Capture the cell that displays the provided text and extract its (x, y) central coordinate. 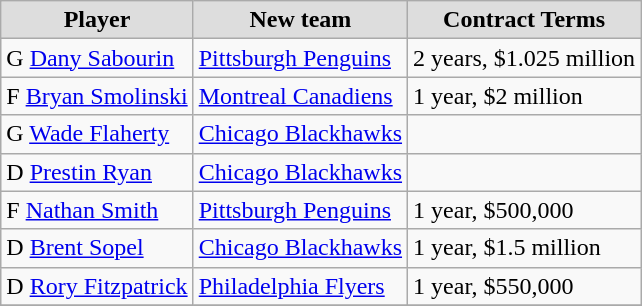
D Prestin Ryan (97, 172)
1 year, $550,000 (524, 286)
G Wade Flaherty (97, 134)
1 year, $500,000 (524, 210)
1 year, $2 million (524, 96)
Contract Terms (524, 20)
G Dany Sabourin (97, 58)
F Nathan Smith (97, 210)
Philadelphia Flyers (300, 286)
Montreal Canadiens (300, 96)
1 year, $1.5 million (524, 248)
2 years, $1.025 million (524, 58)
D Rory Fitzpatrick (97, 286)
F Bryan Smolinski (97, 96)
D Brent Sopel (97, 248)
New team (300, 20)
Player (97, 20)
